Find where the given text appears and provide that cell's center as [x, y] coordinate. 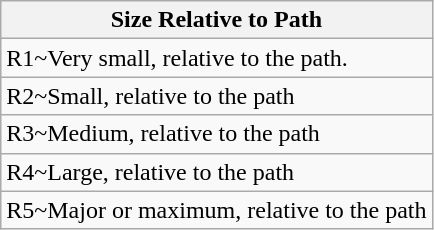
Size Relative to Path [216, 20]
R5~Major or maximum, relative to the path [216, 210]
R3~Medium, relative to the path [216, 134]
R2~Small, relative to the path [216, 96]
R1~Very small, relative to the path. [216, 58]
R4~Large, relative to the path [216, 172]
